Identify which cell holds the provided text, then report its (x, y) central coordinate. 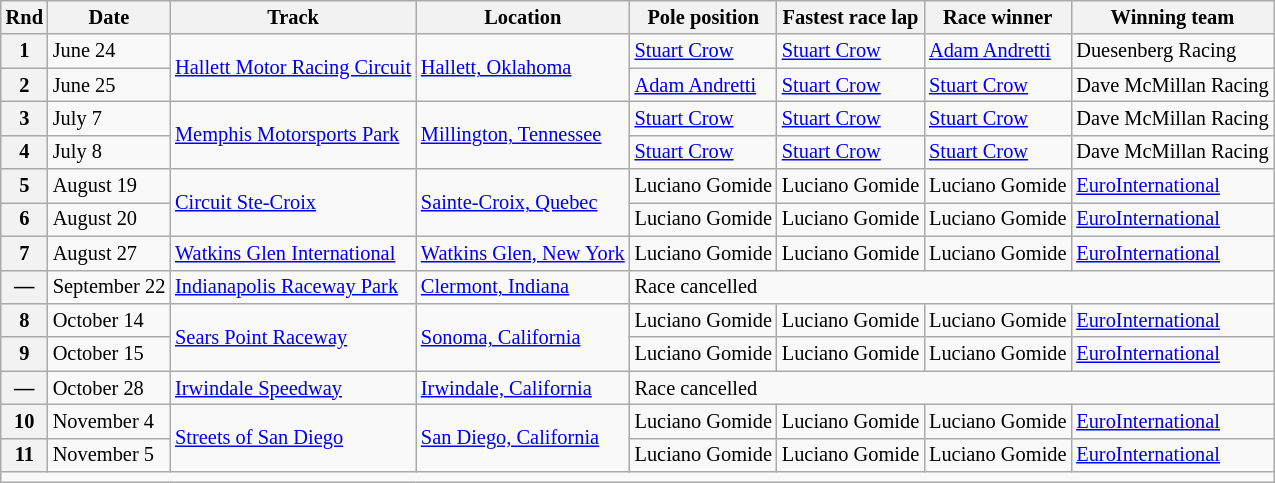
September 22 (109, 287)
Clermont, Indiana (523, 287)
August 27 (109, 253)
June 24 (109, 51)
Irwindale Speedway (293, 388)
4 (24, 152)
Winning team (1172, 17)
Millington, Tennessee (523, 134)
Hallett, Oklahoma (523, 68)
Pole position (704, 17)
Sainte-Croix, Quebec (523, 202)
October 14 (109, 320)
August 20 (109, 219)
Hallett Motor Racing Circuit (293, 68)
11 (24, 455)
October 15 (109, 354)
5 (24, 186)
6 (24, 219)
Streets of San Diego (293, 438)
8 (24, 320)
Location (523, 17)
August 19 (109, 186)
Watkins Glen, New York (523, 253)
Race winner (998, 17)
2 (24, 85)
November 4 (109, 421)
Track (293, 17)
Circuit Ste-Croix (293, 202)
10 (24, 421)
July 7 (109, 118)
Sonoma, California (523, 336)
1 (24, 51)
July 8 (109, 152)
3 (24, 118)
Watkins Glen International (293, 253)
Fastest race lap (850, 17)
7 (24, 253)
9 (24, 354)
Irwindale, California (523, 388)
Date (109, 17)
October 28 (109, 388)
Duesenberg Racing (1172, 51)
Indianapolis Raceway Park (293, 287)
Rnd (24, 17)
June 25 (109, 85)
November 5 (109, 455)
Sears Point Raceway (293, 336)
San Diego, California (523, 438)
Memphis Motorsports Park (293, 134)
